Output the [X, Y] coordinate of the center of the cell containing the given text.  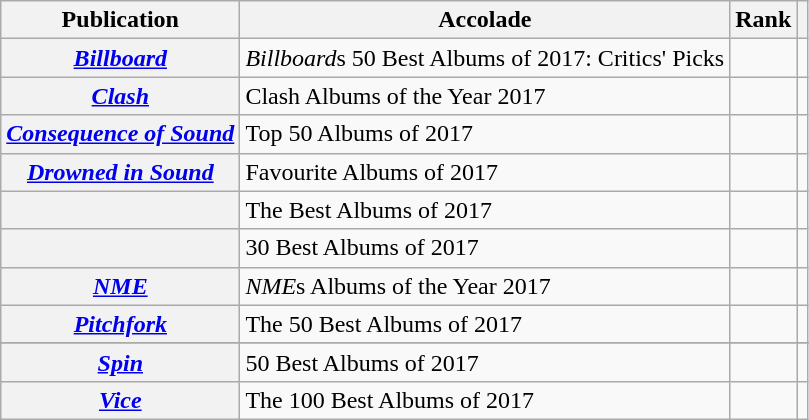
Vice [120, 400]
Clash Albums of the Year 2017 [485, 96]
Clash [120, 96]
Drowned in Sound [120, 172]
50 Best Albums of 2017 [485, 362]
Rank [764, 20]
Publication [120, 20]
Pitchfork [120, 324]
The 50 Best Albums of 2017 [485, 324]
The 100 Best Albums of 2017 [485, 400]
Favourite Albums of 2017 [485, 172]
Consequence of Sound [120, 134]
Billboard [120, 58]
Spin [120, 362]
30 Best Albums of 2017 [485, 248]
NMEs Albums of the Year 2017 [485, 286]
Billboards 50 Best Albums of 2017: Critics' Picks [485, 58]
Accolade [485, 20]
Top 50 Albums of 2017 [485, 134]
The Best Albums of 2017 [485, 210]
NME [120, 286]
